Return (X, Y) of the center of cell containing provided text 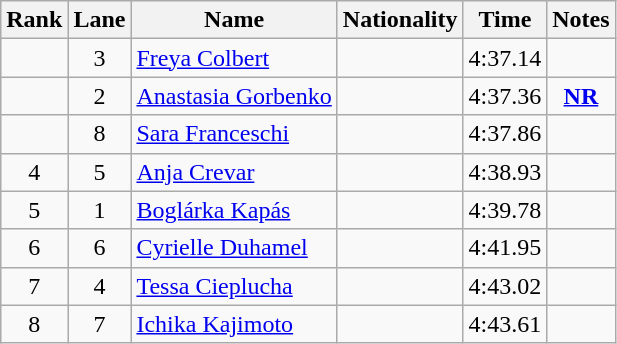
Boglárka Kapás (234, 210)
Cyrielle Duhamel (234, 248)
Tessa Cieplucha (234, 286)
Notes (581, 20)
2 (100, 96)
Anja Crevar (234, 172)
3 (100, 58)
Nationality (400, 20)
4:39.78 (505, 210)
4:43.02 (505, 286)
Rank (34, 20)
4:43.61 (505, 324)
4:41.95 (505, 248)
4:37.86 (505, 134)
Sara Franceschi (234, 134)
Anastasia Gorbenko (234, 96)
Lane (100, 20)
Name (234, 20)
NR (581, 96)
1 (100, 210)
Freya Colbert (234, 58)
Time (505, 20)
Ichika Kajimoto (234, 324)
4:38.93 (505, 172)
4:37.36 (505, 96)
4:37.14 (505, 58)
